Provide the (x, y) coordinate of the cell's center where the given text is located.  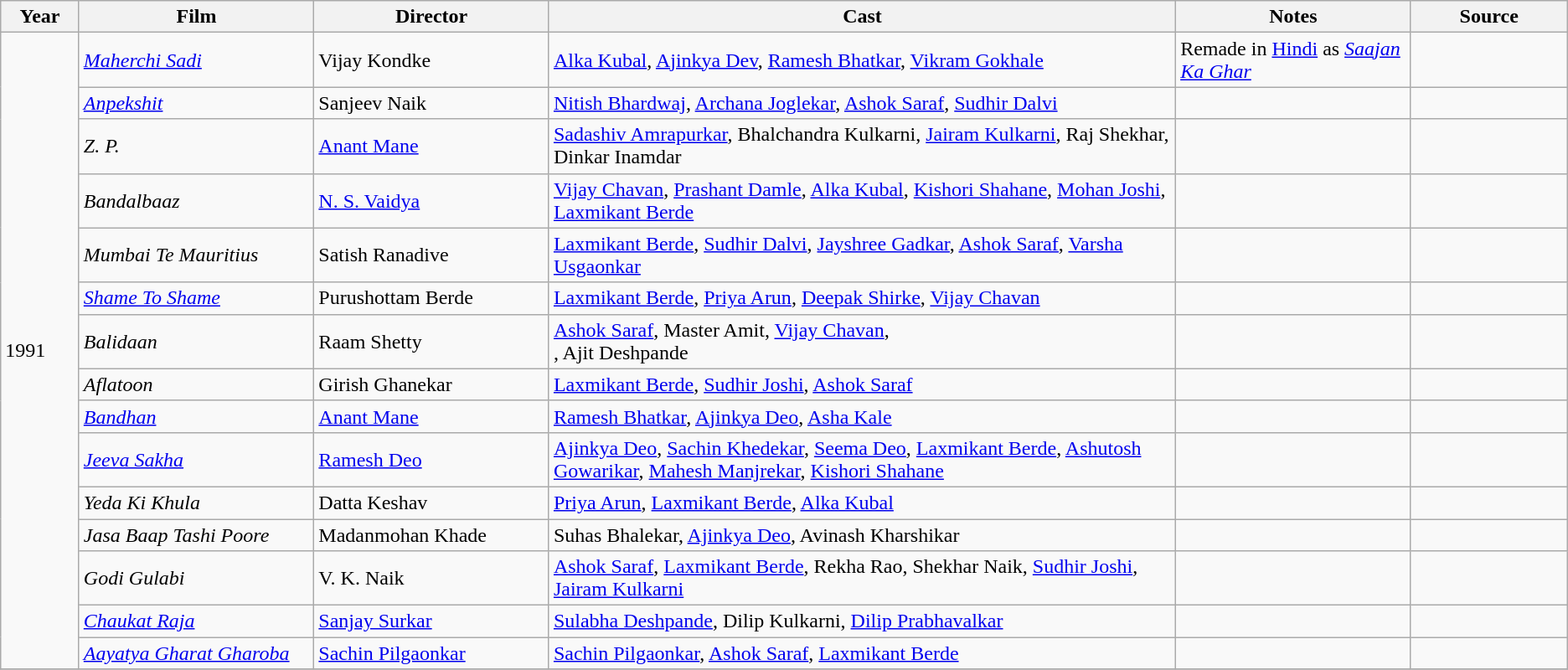
Notes (1293, 17)
Mumbai Te Mauritius (196, 255)
Satish Ranadive (432, 255)
Ramesh Deo (432, 459)
V. K. Naik (432, 578)
Madanmohan Khade (432, 535)
Vijay Chavan, Prashant Damle, Alka Kubal, Kishori Shahane, Mohan Joshi, Laxmikant Berde (862, 201)
Laxmikant Berde, Priya Arun, Deepak Shirke, Vijay Chavan (862, 298)
Bandalbaaz (196, 201)
Sanjeev Naik (432, 103)
Chaukat Raja (196, 621)
Ramesh Bhatkar, Ajinkya Deo, Asha Kale (862, 416)
Girish Ghanekar (432, 384)
Shame To Shame (196, 298)
Sulabha Deshpande, Dilip Kulkarni, Dilip Prabhavalkar (862, 621)
Vijay Kondke (432, 60)
Suhas Bhalekar, Ajinkya Deo, Avinash Kharshikar (862, 535)
Remade in Hindi as Saajan Ka Ghar (1293, 60)
1991 (40, 351)
Director (432, 17)
Yeda Ki Khula (196, 502)
Godi Gulabi (196, 578)
Maherchi Sadi (196, 60)
Nitish Bhardwaj, Archana Joglekar, Ashok Saraf, Sudhir Dalvi (862, 103)
Year (40, 17)
Sachin Pilgaonkar, Ashok Saraf, Laxmikant Berde (862, 653)
Laxmikant Berde, Sudhir Dalvi, Jayshree Gadkar, Ashok Saraf, Varsha Usgaonkar (862, 255)
Alka Kubal, Ajinkya Dev, Ramesh Bhatkar, Vikram Gokhale (862, 60)
Datta Keshav (432, 502)
Ajinkya Deo, Sachin Khedekar, Seema Deo, Laxmikant Berde, Ashutosh Gowarikar, Mahesh Manjrekar, Kishori Shahane (862, 459)
Ashok Saraf, Laxmikant Berde, Rekha Rao, Shekhar Naik, Sudhir Joshi, Jairam Kulkarni (862, 578)
Balidaan (196, 342)
Z. P. (196, 146)
Ashok Saraf, Master Amit, Vijay Chavan,, Ajit Deshpande (862, 342)
Sachin Pilgaonkar (432, 653)
Aflatoon (196, 384)
Jasa Baap Tashi Poore (196, 535)
Raam Shetty (432, 342)
Purushottam Berde (432, 298)
Source (1489, 17)
Bandhan (196, 416)
Jeeva Sakha (196, 459)
Laxmikant Berde, Sudhir Joshi, Ashok Saraf (862, 384)
Sanjay Surkar (432, 621)
Cast (862, 17)
Film (196, 17)
Sadashiv Amrapurkar, Bhalchandra Kulkarni, Jairam Kulkarni, Raj Shekhar, Dinkar Inamdar (862, 146)
Priya Arun, Laxmikant Berde, Alka Kubal (862, 502)
Anpekshit (196, 103)
N. S. Vaidya (432, 201)
Aayatya Gharat Gharoba (196, 653)
